Detect which cell encompasses the target text, then output its (X, Y) center coordinate. 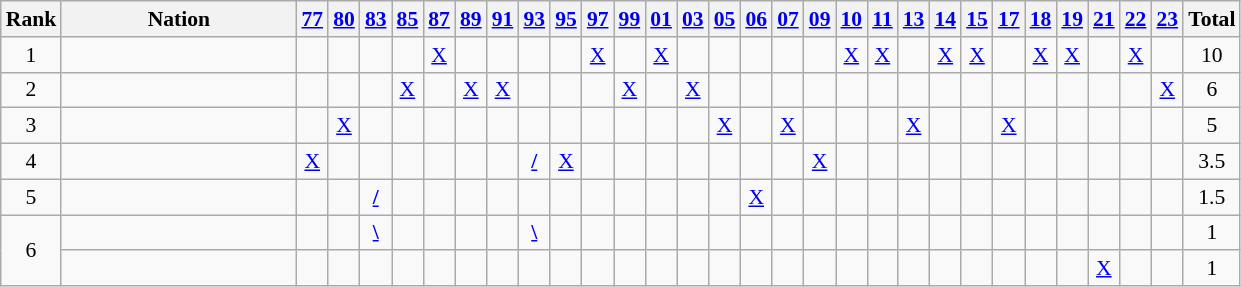
19 (1072, 19)
01 (661, 19)
23 (1167, 19)
Nation (178, 19)
95 (566, 19)
4 (32, 162)
99 (630, 19)
2 (32, 90)
3 (32, 126)
11 (882, 19)
91 (503, 19)
83 (376, 19)
87 (439, 19)
Rank (32, 19)
97 (598, 19)
3.5 (1212, 162)
80 (344, 19)
06 (756, 19)
05 (725, 19)
93 (534, 19)
14 (945, 19)
13 (914, 19)
22 (1136, 19)
Total (1212, 19)
07 (788, 19)
77 (312, 19)
18 (1041, 19)
1.5 (1212, 197)
21 (1104, 19)
89 (471, 19)
15 (977, 19)
09 (820, 19)
03 (693, 19)
17 (1009, 19)
85 (408, 19)
